Find where the given text appears and provide that cell's center as [X, Y] coordinate. 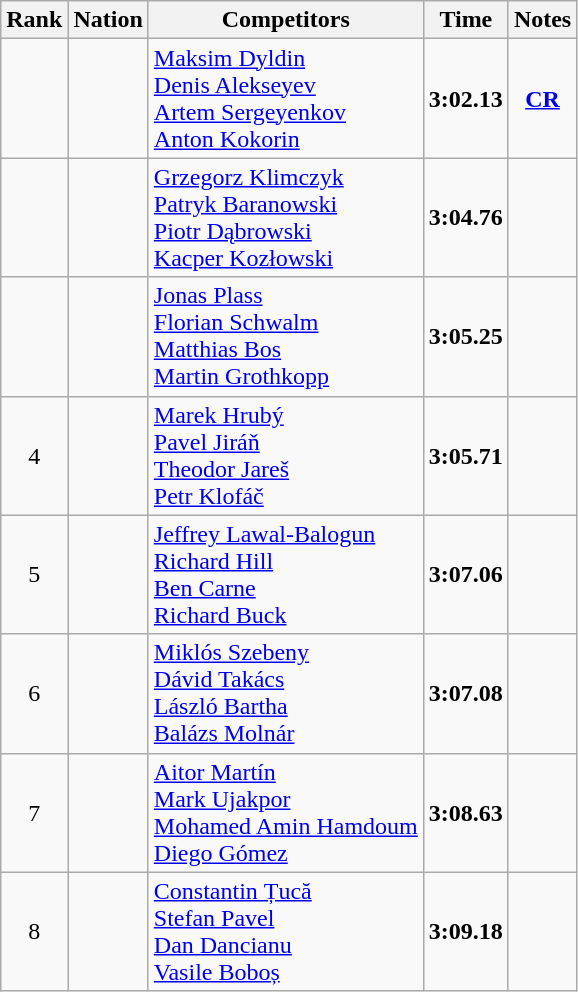
5 [34, 574]
Miklós SzebenyDávid TakácsLászló BarthaBalázs Molnár [286, 694]
Competitors [286, 20]
Time [466, 20]
7 [34, 812]
3:02.13 [466, 98]
3:09.18 [466, 932]
Maksim DyldinDenis AlekseyevArtem SergeyenkovAnton Kokorin [286, 98]
Rank [34, 20]
3:04.76 [466, 218]
3:05.25 [466, 336]
CR [542, 98]
Jonas PlassFlorian SchwalmMatthias BosMartin Grothkopp [286, 336]
Jeffrey Lawal-BalogunRichard HillBen CarneRichard Buck [286, 574]
Nation [108, 20]
3:07.08 [466, 694]
Marek HrubýPavel JiráňTheodor JarešPetr Klofáč [286, 456]
3:05.71 [466, 456]
4 [34, 456]
8 [34, 932]
Grzegorz KlimczykPatryk BaranowskiPiotr DąbrowskiKacper Kozłowski [286, 218]
3:08.63 [466, 812]
6 [34, 694]
Constantin ȚucăStefan PavelDan DancianuVasile Boboș [286, 932]
Aitor MartínMark UjakporMohamed Amin HamdoumDiego Gómez [286, 812]
Notes [542, 20]
3:07.06 [466, 574]
